Output the [x, y] coordinate of the center of the cell containing the given text.  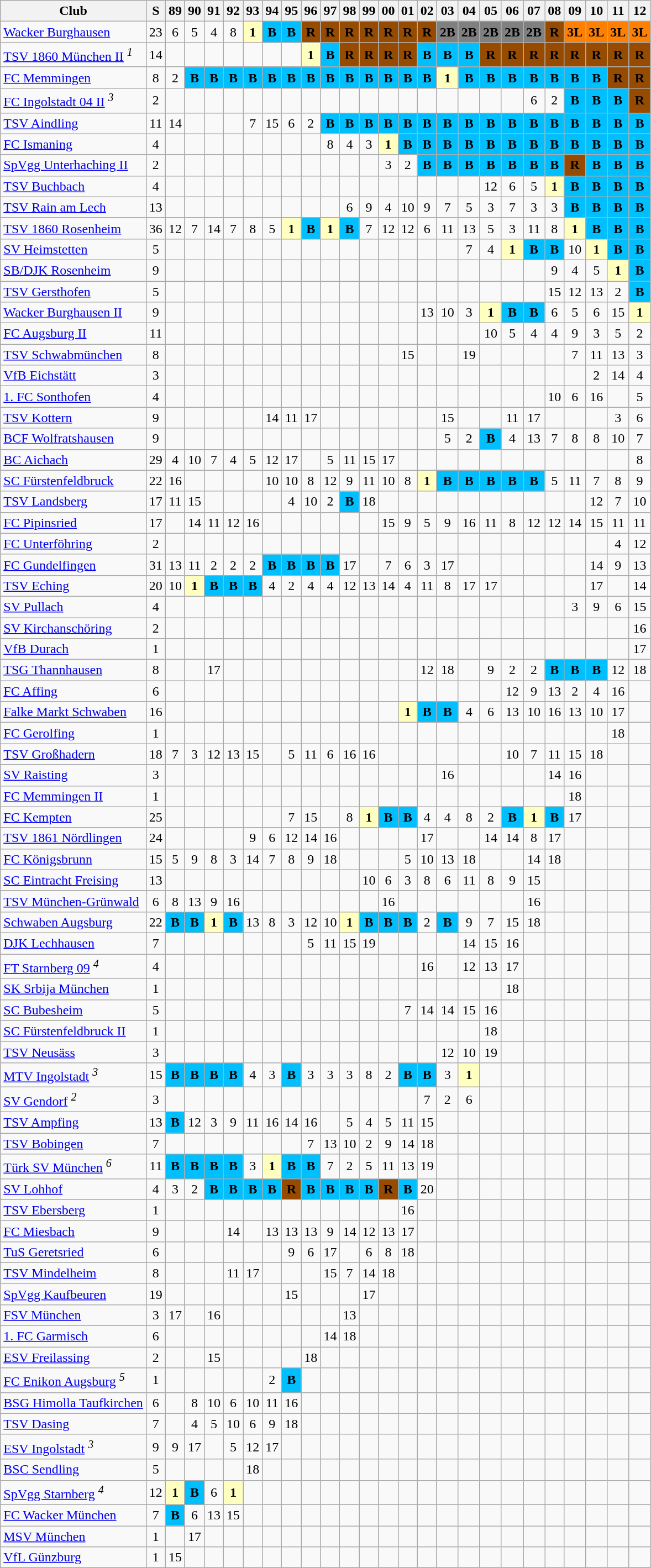
SV Heimstetten [73, 249]
SpVgg Unterhaching II [73, 165]
91 [214, 11]
SC Bubesheim [73, 1010]
FC Augsburg II [73, 334]
FC Ingolstadt 04 II 3 [73, 101]
FC Memmingen [73, 77]
BSC Sendling [73, 1470]
98 [349, 11]
97 [330, 11]
SV Gendorf 2 [73, 1099]
FC Ismaning [73, 144]
VfL Günzburg [73, 1558]
SV Raisting [73, 775]
SC Eintracht Freising [73, 880]
FC Gundelfingen [73, 565]
94 [272, 11]
23 [156, 32]
TSG Thannhausen [73, 670]
MTV Ingolstadt 3 [73, 1075]
04 [469, 11]
VfB Eichstätt [73, 376]
TSV Großhadern [73, 754]
TSV Kottern [73, 418]
Schwaben Augsburg [73, 922]
TSV München-Grünwald [73, 901]
96 [311, 11]
93 [253, 11]
FC Enikon Augsburg 5 [73, 1380]
FC Wacker München [73, 1516]
TSV 1860 München II 1 [73, 55]
25 [156, 817]
ESV Ingolstadt 3 [73, 1446]
95 [292, 11]
TSV Schwabmünchen [73, 355]
TSV 1861 Nördlingen [73, 838]
TSV Dasing [73, 1424]
00 [388, 11]
TSV Ebersberg [73, 1210]
TSV Buchbach [73, 186]
29 [156, 460]
SC Fürstenfeldbruck II [73, 1031]
TSV Ampfing [73, 1122]
SV Pullach [73, 607]
08 [555, 11]
90 [195, 11]
TSV Eching [73, 586]
02 [427, 11]
FSV München [73, 1316]
FC Affing [73, 691]
TSV Aindling [73, 123]
BSG Himolla Taufkirchen [73, 1403]
BC Aichach [73, 460]
1. FC Garmisch [73, 1337]
FT Starnberg 09 4 [73, 967]
SpVgg Starnberg 4 [73, 1493]
06 [512, 11]
SC Fürstenfeldbruck [73, 481]
05 [491, 11]
TSV Neusäss [73, 1052]
DJK Lechhausen [73, 943]
FC Unterföhring [73, 544]
SK Srbija München [73, 989]
Falke Markt Schwaben [73, 712]
VfB Durach [73, 649]
SV Kirchanschöring [73, 628]
Wacker Burghausen [73, 32]
TSV Bobingen [73, 1144]
TSV Gersthofen [73, 292]
SpVgg Kaufbeuren [73, 1294]
TSV Mindelheim [73, 1273]
MSV München [73, 1537]
FC Memmingen II [73, 796]
SV Lohhof [73, 1189]
1. FC Sonthofen [73, 397]
99 [369, 11]
Wacker Burghausen II [73, 313]
TuS Geretsried [73, 1252]
BCF Wolfratshausen [73, 439]
S [156, 11]
89 [175, 11]
24 [156, 838]
TSV 1860 Rosenheim [73, 228]
Türk SV München 6 [73, 1167]
92 [233, 11]
TSV Landsberg [73, 502]
FC Miesbach [73, 1231]
09 [575, 11]
Club [73, 11]
ESV Freilassing [73, 1357]
07 [534, 11]
FC Gerolfing [73, 733]
31 [156, 565]
36 [156, 228]
FC Königsbrunn [73, 859]
03 [448, 11]
SB/DJK Rosenheim [73, 270]
01 [408, 11]
TSV Rain am Lech [73, 207]
FC Kempten [73, 817]
FC Pipinsried [73, 523]
